Output the (x, y) coordinate of the center of the cell containing the given text.  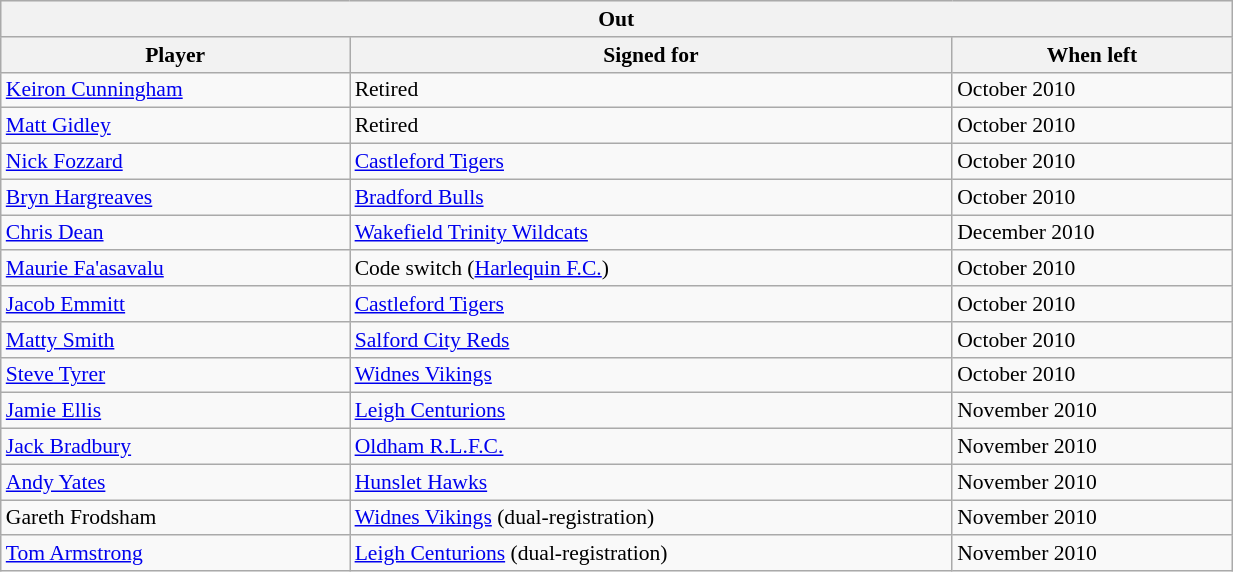
Signed for (652, 55)
Jamie Ellis (176, 411)
Bradford Bulls (652, 197)
Matty Smith (176, 340)
When left (1092, 55)
Jacob Emmitt (176, 304)
Code switch (Harlequin F.C.) (652, 269)
Hunslet Hawks (652, 482)
Out (616, 19)
Widnes Vikings (dual-registration) (652, 518)
Salford City Reds (652, 340)
Player (176, 55)
Nick Fozzard (176, 162)
Andy Yates (176, 482)
Jack Bradbury (176, 447)
Matt Gidley (176, 126)
Chris Dean (176, 233)
Tom Armstrong (176, 554)
Leigh Centurions (dual-registration) (652, 554)
December 2010 (1092, 233)
Steve Tyrer (176, 375)
Widnes Vikings (652, 375)
Keiron Cunningham (176, 90)
Leigh Centurions (652, 411)
Gareth Frodsham (176, 518)
Bryn Hargreaves (176, 197)
Maurie Fa'asavalu (176, 269)
Wakefield Trinity Wildcats (652, 233)
Oldham R.L.F.C. (652, 447)
